Search for the cell housing the specified text and yield its (X, Y) center coordinate. 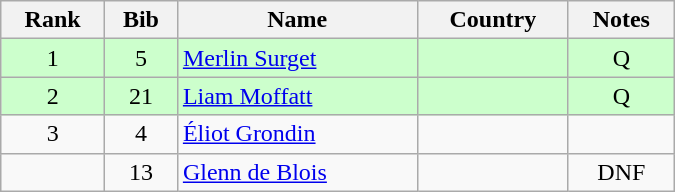
Bib (142, 20)
Name (297, 20)
5 (142, 58)
Country (492, 20)
2 (53, 96)
Liam Moffatt (297, 96)
Merlin Surget (297, 58)
Glenn de Blois (297, 172)
21 (142, 96)
1 (53, 58)
DNF (621, 172)
4 (142, 134)
Notes (621, 20)
3 (53, 134)
Rank (53, 20)
13 (142, 172)
Éliot Grondin (297, 134)
